Identify which cell holds the provided text, then report its [x, y] central coordinate. 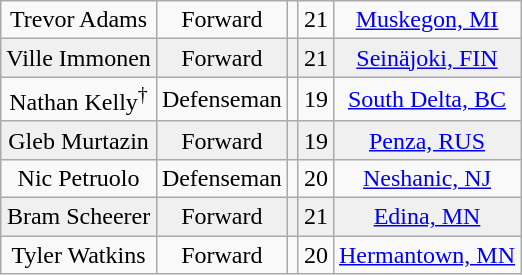
Seinäjoki, FIN [426, 58]
Tyler Watkins [79, 255]
Muskegon, MI [426, 20]
Ville Immonen [79, 58]
South Delta, BC [426, 100]
Bram Scheerer [79, 217]
Trevor Adams [79, 20]
Penza, RUS [426, 140]
Neshanic, NJ [426, 178]
Nic Petruolo [79, 178]
Nathan Kelly† [79, 100]
Gleb Murtazin [79, 140]
Edina, MN [426, 217]
Hermantown, MN [426, 255]
